Return the [x, y] coordinate for the center point of the cell that contains the specified text.  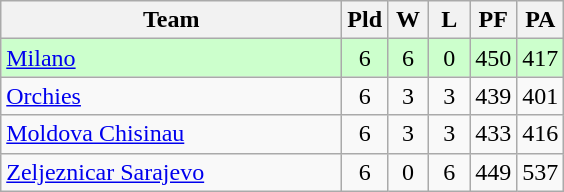
439 [494, 96]
Pld [365, 20]
450 [494, 58]
W [408, 20]
Orchies [172, 96]
449 [494, 172]
Moldova Chisinau [172, 134]
L [450, 20]
417 [540, 58]
PA [540, 20]
416 [540, 134]
PF [494, 20]
537 [540, 172]
Team [172, 20]
Zeljeznicar Sarajevo [172, 172]
433 [494, 134]
401 [540, 96]
Milano [172, 58]
